Return (X, Y) of the center of cell containing provided text 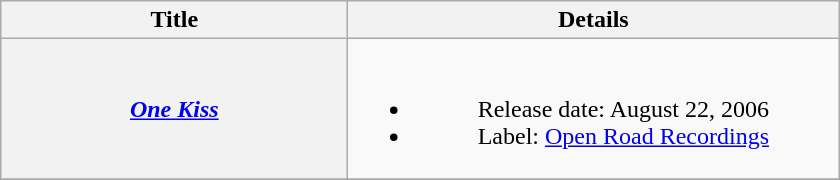
Details (594, 20)
Title (174, 20)
One Kiss (174, 109)
Release date: August 22, 2006Label: Open Road Recordings (594, 109)
